Determine the (x, y) coordinate at the center of the cell enclosing the given text.  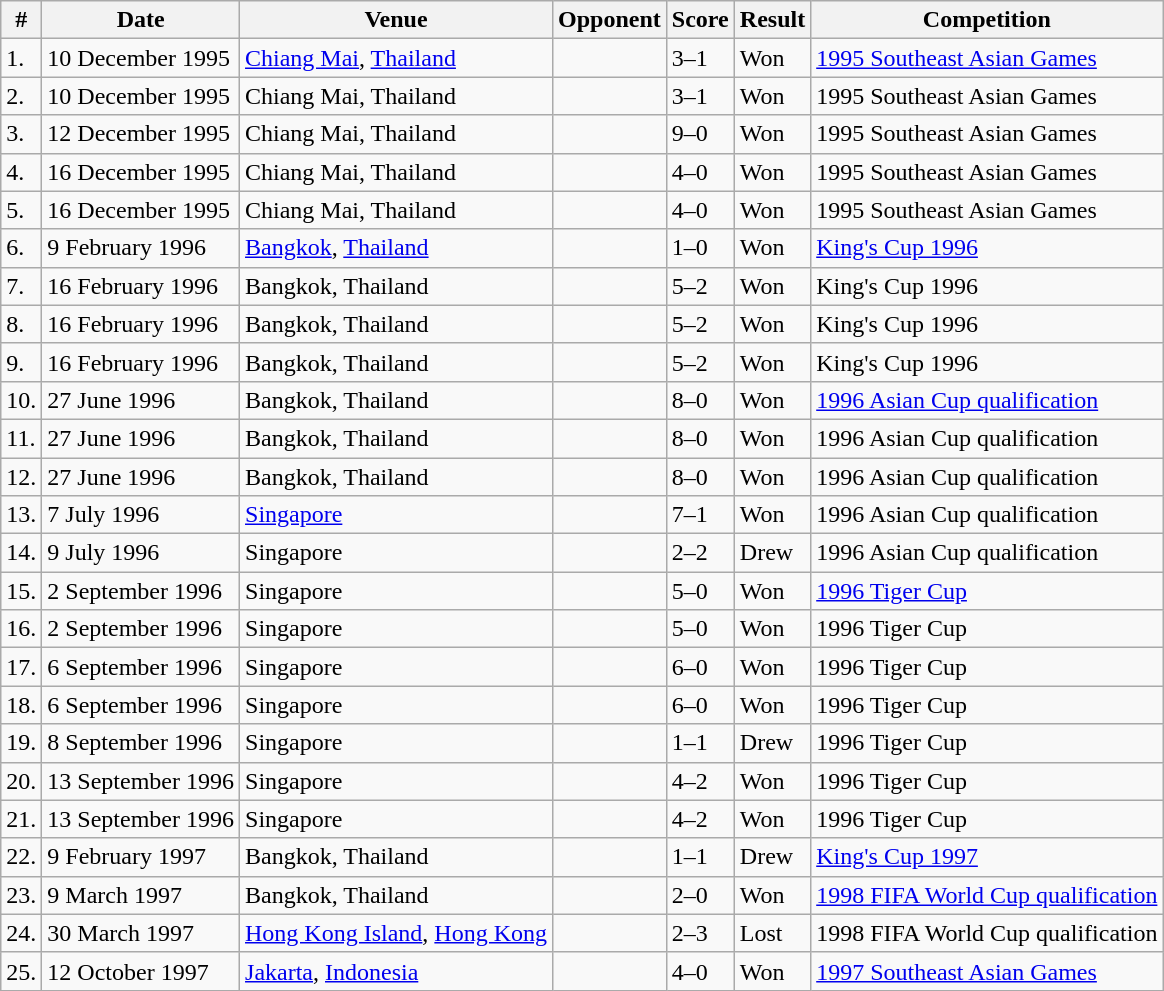
7 July 1996 (141, 515)
21. (22, 819)
1–0 (700, 248)
18. (22, 705)
Result (772, 20)
Opponent (610, 20)
14. (22, 553)
11. (22, 438)
Score (700, 20)
9–0 (700, 134)
Jakarta, Indonesia (396, 971)
13. (22, 515)
8. (22, 324)
5. (22, 210)
24. (22, 933)
1. (22, 58)
Venue (396, 20)
8 September 1996 (141, 743)
7–1 (700, 515)
Hong Kong Island, Hong Kong (396, 933)
16. (22, 629)
25. (22, 971)
9 February 1997 (141, 857)
1997 Southeast Asian Games (987, 971)
9 March 1997 (141, 895)
2–0 (700, 895)
19. (22, 743)
9. (22, 362)
15. (22, 591)
2–3 (700, 933)
12 October 1997 (141, 971)
6. (22, 248)
7. (22, 286)
9 February 1996 (141, 248)
12. (22, 477)
10. (22, 400)
12 December 1995 (141, 134)
Competition (987, 20)
9 July 1996 (141, 553)
30 March 1997 (141, 933)
22. (22, 857)
17. (22, 667)
4. (22, 172)
23. (22, 895)
# (22, 20)
20. (22, 781)
Date (141, 20)
King's Cup 1997 (987, 857)
Lost (772, 933)
2–2 (700, 553)
2. (22, 96)
3. (22, 134)
